Detect which cell encompasses the target text, then output its (X, Y) center coordinate. 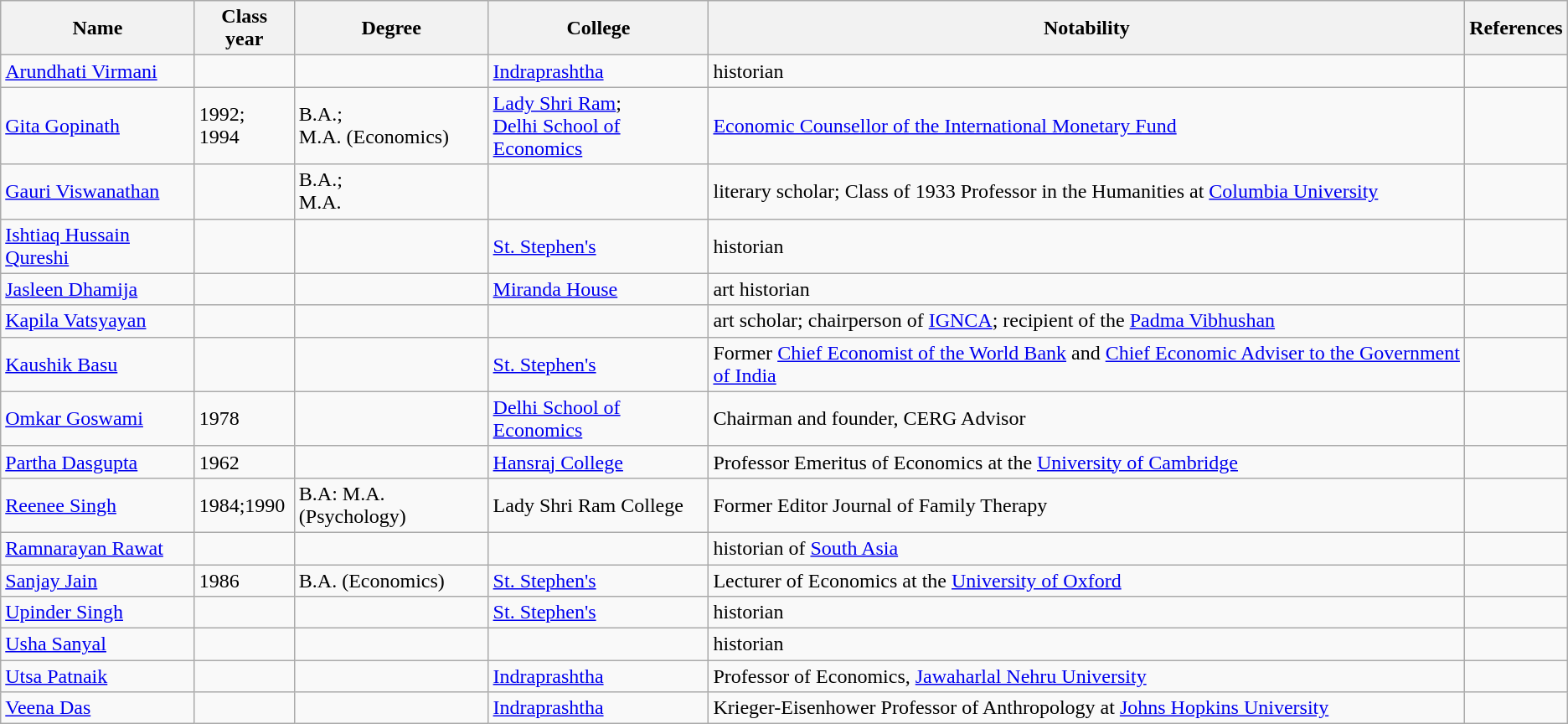
Ishtiaq Hussain Qureshi (97, 246)
Hansraj College (598, 462)
Former Editor Journal of Family Therapy (1087, 504)
Degree (391, 28)
Classyear (245, 28)
Delhi School of Economics (598, 419)
literary scholar; Class of 1933 Professor in the Humanities at Columbia University (1087, 191)
B.A.;M.A. (391, 191)
Kapila Vatsyayan (97, 321)
historian of South Asia (1087, 548)
B.A: M.A.(Psychology) (391, 504)
Gita Gopinath (97, 126)
Economic Counsellor of the International Monetary Fund (1087, 126)
Jasleen Dhamija (97, 289)
Krieger-Eisenhower Professor of Anthropology at Johns Hopkins University (1087, 708)
B.A. (Economics) (391, 581)
Omkar Goswami (97, 419)
Utsa Patnaik (97, 676)
Usha Sanyal (97, 644)
Professor of Economics, Jawaharlal Nehru University (1087, 676)
Former Chief Economist of the World Bank and Chief Economic Adviser to the Government of India (1087, 364)
B.A.;M.A. (Economics) (391, 126)
Notability (1087, 28)
Professor Emeritus of Economics at the University of Cambridge (1087, 462)
Upinder Singh (97, 613)
College (598, 28)
art historian (1087, 289)
1986 (245, 581)
Lecturer of Economics at the University of Oxford (1087, 581)
Kaushik Basu (97, 364)
Miranda House (598, 289)
Lady Shri Ram College (598, 504)
1992; 1994 (245, 126)
Veena Das (97, 708)
Partha Dasgupta (97, 462)
Arundhati Virmani (97, 71)
1962 (245, 462)
Reenee Singh (97, 504)
Name (97, 28)
References (1516, 28)
1984;1990 (245, 504)
Chairman and founder, CERG Advisor (1087, 419)
Lady Shri Ram;Delhi School of Economics (598, 126)
Ramnarayan Rawat (97, 548)
1978 (245, 419)
Gauri Viswanathan (97, 191)
art scholar; chairperson of IGNCA; recipient of the Padma Vibhushan (1087, 321)
Sanjay Jain (97, 581)
